Find where the given text appears and provide that cell's center as (X, Y) coordinate. 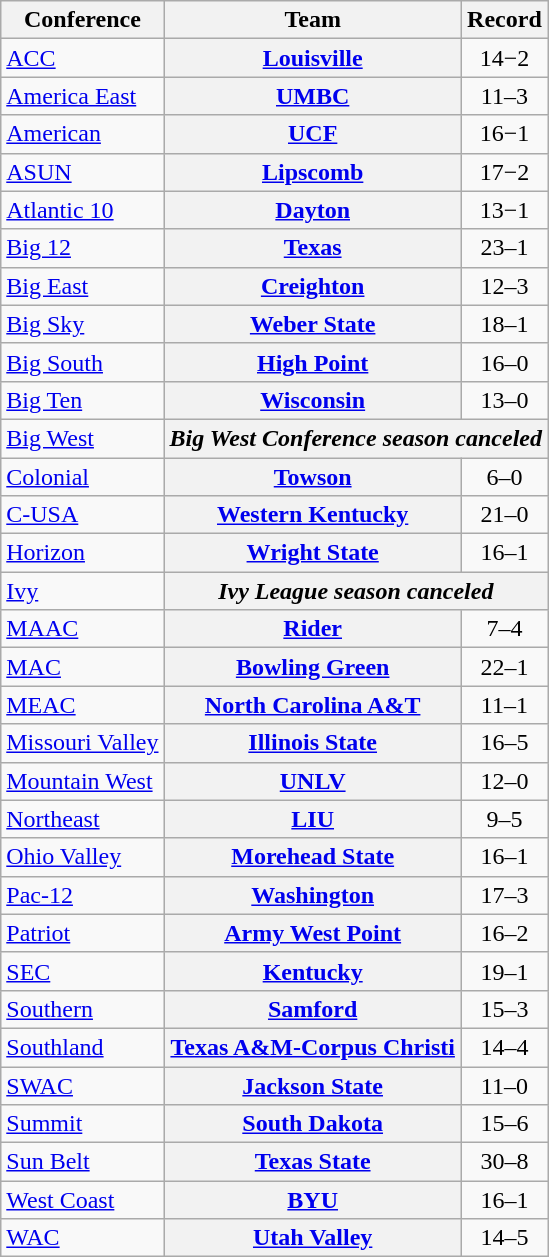
South Dakota (312, 1124)
Patriot (82, 933)
12–3 (504, 286)
MAAC (82, 629)
Towson (312, 477)
MEAC (82, 705)
Colonial (82, 477)
11–0 (504, 1085)
Samford (312, 1009)
14–4 (504, 1047)
15–3 (504, 1009)
American (82, 134)
Conference (82, 20)
Mountain West (82, 781)
Atlantic 10 (82, 210)
Big South (82, 362)
19–1 (504, 971)
Missouri Valley (82, 743)
Weber State (312, 324)
Ivy League season canceled (356, 591)
LIU (312, 819)
High Point (312, 362)
Sun Belt (82, 1162)
16–5 (504, 743)
Illinois State (312, 743)
Pac-12 (82, 895)
Wright State (312, 553)
Big West Conference season canceled (356, 438)
Big West (82, 438)
Rider (312, 629)
13−1 (504, 210)
Bowling Green (312, 667)
21–0 (504, 515)
Ohio Valley (82, 857)
Utah Valley (312, 1238)
Kentucky (312, 971)
Louisville (312, 58)
Horizon (82, 553)
7–4 (504, 629)
UCF (312, 134)
14−2 (504, 58)
Southland (82, 1047)
13–0 (504, 400)
22–1 (504, 667)
Northeast (82, 819)
SWAC (82, 1085)
17–3 (504, 895)
23–1 (504, 248)
14–5 (504, 1238)
WAC (82, 1238)
ASUN (82, 172)
12–0 (504, 781)
Big 12 (82, 248)
Team (312, 20)
MAC (82, 667)
Washington (312, 895)
UMBC (312, 96)
9–5 (504, 819)
Dayton (312, 210)
Big Ten (82, 400)
Army West Point (312, 933)
America East (82, 96)
17−2 (504, 172)
Big Sky (82, 324)
Texas State (312, 1162)
Record (504, 20)
UNLV (312, 781)
Morehead State (312, 857)
6–0 (504, 477)
11–1 (504, 705)
30–8 (504, 1162)
Texas A&M-Corpus Christi (312, 1047)
15–6 (504, 1124)
SEC (82, 971)
11–3 (504, 96)
18–1 (504, 324)
C-USA (82, 515)
ACC (82, 58)
Ivy (82, 591)
16−1 (504, 134)
Western Kentucky (312, 515)
North Carolina A&T (312, 705)
Lipscomb (312, 172)
Big East (82, 286)
Wisconsin (312, 400)
Jackson State (312, 1085)
16–0 (504, 362)
16–2 (504, 933)
BYU (312, 1200)
Creighton (312, 286)
Texas (312, 248)
Southern (82, 1009)
Summit (82, 1124)
West Coast (82, 1200)
